Find where the given text appears and provide that cell's center as [X, Y] coordinate. 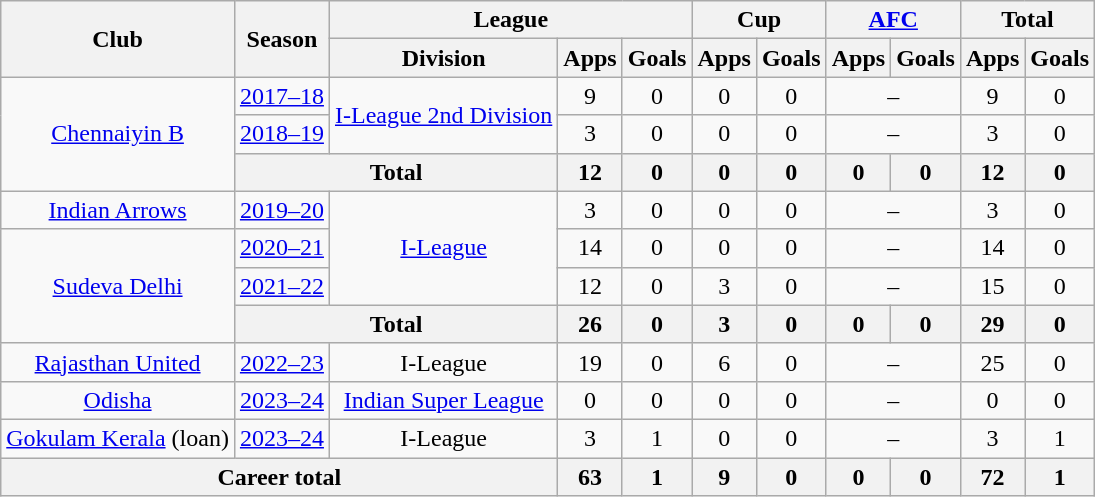
2022–23 [282, 362]
Odisha [118, 400]
AFC [893, 20]
2021–22 [282, 286]
2019–20 [282, 210]
Indian Arrows [118, 210]
15 [992, 286]
Division [443, 58]
2020–21 [282, 248]
2017–18 [282, 96]
Chennaiyin B [118, 134]
19 [590, 362]
Career total [280, 477]
League [510, 20]
I-League 2nd Division [443, 115]
Cup [759, 20]
29 [992, 324]
26 [590, 324]
25 [992, 362]
Sudeva Delhi [118, 286]
72 [992, 477]
6 [724, 362]
Indian Super League [443, 400]
Gokulam Kerala (loan) [118, 438]
63 [590, 477]
2018–19 [282, 134]
Season [282, 39]
Club [118, 39]
Rajasthan United [118, 362]
